Pinpoint the cell where the given text exists, returning its (x, y) midpoint coordinate. 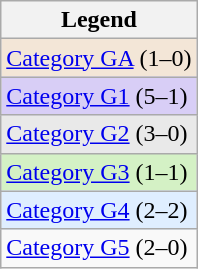
Legend (99, 20)
Category G1 (5–1) (99, 96)
Category GA (1–0) (99, 58)
Category G2 (3–0) (99, 134)
Category G3 (1–1) (99, 172)
Category G4 (2–2) (99, 210)
Category G5 (2–0) (99, 248)
